Pinpoint the cell where the given text exists, returning its (x, y) midpoint coordinate. 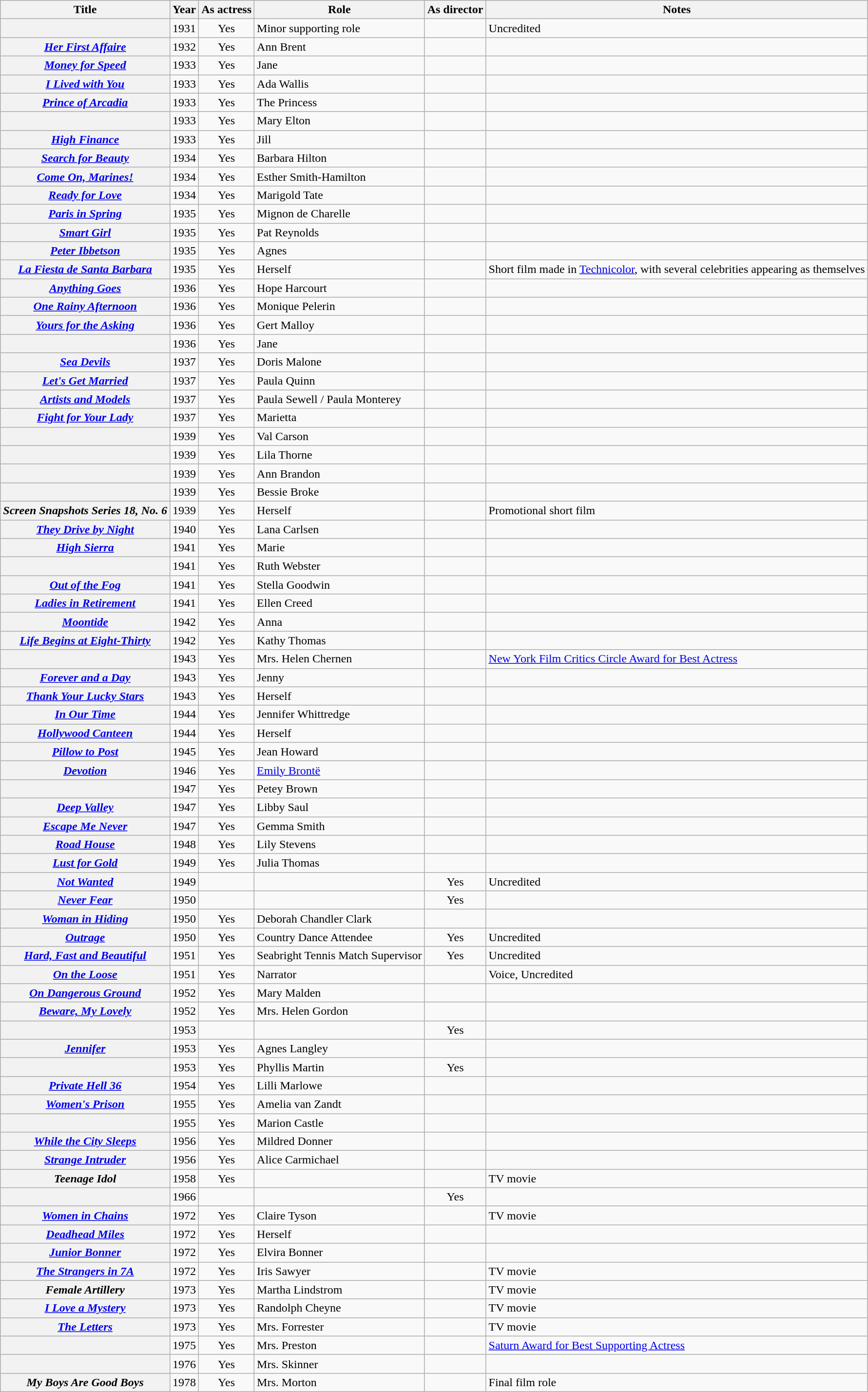
Marietta (340, 418)
The Princess (340, 102)
Paris in Spring (85, 213)
Role (340, 10)
Search for Beauty (85, 158)
Saturn Award for Best Supporting Actress (676, 1345)
Ellen Creed (340, 603)
Yours for the Asking (85, 325)
Devotion (85, 770)
Mary Elton (340, 121)
1940 (184, 529)
Minor supporting role (340, 28)
Hope Harcourt (340, 288)
Amelia van Zandt (340, 1104)
Junior Bonner (85, 1253)
1945 (184, 752)
Forever and a Day (85, 677)
Claire Tyson (340, 1216)
Marigold Tate (340, 195)
Smart Girl (85, 232)
Esther Smith-Hamilton (340, 176)
Mrs. Forrester (340, 1327)
Ann Brent (340, 47)
Sea Devils (85, 362)
Marion Castle (340, 1122)
Ann Brandon (340, 473)
Voice, Uncredited (676, 974)
Promotional short film (676, 510)
Gemma Smith (340, 826)
La Fiesta de Santa Barbara (85, 270)
Women in Chains (85, 1216)
Artists and Models (85, 399)
Mrs. Morton (340, 1382)
Lilli Marlowe (340, 1085)
Never Fear (85, 900)
Lila Thorne (340, 455)
Ready for Love (85, 195)
Mildred Donner (340, 1141)
Women's Prison (85, 1104)
Country Dance Attendee (340, 937)
Pat Reynolds (340, 232)
Female Artillery (85, 1290)
1931 (184, 28)
1946 (184, 770)
Fight for Your Lady (85, 418)
Emily Brontë (340, 770)
Doris Malone (340, 362)
Anna (340, 622)
Jennifer (85, 1048)
Final film role (676, 1382)
Out of the Fog (85, 585)
Elvira Bonner (340, 1253)
Outrage (85, 937)
Hard, Fast and Beautiful (85, 956)
Lily Stevens (340, 845)
They Drive by Night (85, 529)
Beware, My Lovely (85, 1011)
Gert Malloy (340, 325)
Bessie Broke (340, 492)
New York Film Critics Circle Award for Best Actress (676, 659)
1966 (184, 1197)
Her First Affaire (85, 47)
Money for Speed (85, 65)
1978 (184, 1382)
Mrs. Helen Chernen (340, 659)
High Sierra (85, 548)
Anything Goes (85, 288)
Phyllis Martin (340, 1067)
Marie (340, 548)
Short film made in Technicolor, with several celebrities appearing as themselves (676, 270)
The Letters (85, 1327)
Moontide (85, 622)
Randolph Cheyne (340, 1308)
Deep Valley (85, 807)
Stella Goodwin (340, 585)
Narrator (340, 974)
1976 (184, 1364)
1958 (184, 1179)
Julia Thomas (340, 863)
Pillow to Post (85, 752)
Woman in Hiding (85, 919)
Lust for Gold (85, 863)
1975 (184, 1345)
Prince of Arcadia (85, 102)
Jean Howard (340, 752)
Year (184, 10)
Life Begins at Eight-Thirty (85, 640)
Jill (340, 139)
Monique Pelerin (340, 307)
Road House (85, 845)
Paula Quinn (340, 381)
While the City Sleeps (85, 1141)
Private Hell 36 (85, 1085)
Screen Snapshots Series 18, No. 6 (85, 510)
Kathy Thomas (340, 640)
Come On, Marines! (85, 176)
Iris Sawyer (340, 1271)
1954 (184, 1085)
Hollywood Canteen (85, 733)
Val Carson (340, 436)
High Finance (85, 139)
On Dangerous Ground (85, 993)
Mrs. Preston (340, 1345)
Strange Intruder (85, 1160)
Notes (676, 10)
My Boys Are Good Boys (85, 1382)
Barbara Hilton (340, 158)
I Lived with You (85, 84)
Libby Saul (340, 807)
Ruth Webster (340, 566)
Deadhead Miles (85, 1234)
On the Loose (85, 974)
1932 (184, 47)
Alice Carmichael (340, 1160)
Peter Ibbetson (85, 251)
Agnes Langley (340, 1048)
Paula Sewell / Paula Monterey (340, 399)
Martha Lindstrom (340, 1290)
Title (85, 10)
The Strangers in 7A (85, 1271)
Agnes (340, 251)
Deborah Chandler Clark (340, 919)
As director (455, 10)
Ada Wallis (340, 84)
Mary Malden (340, 993)
Lana Carlsen (340, 529)
Petey Brown (340, 789)
Jennifer Whittredge (340, 715)
Jenny (340, 677)
Not Wanted (85, 882)
As actress (227, 10)
1948 (184, 845)
Mrs. Helen Gordon (340, 1011)
Mrs. Skinner (340, 1364)
Escape Me Never (85, 826)
Ladies in Retirement (85, 603)
In Our Time (85, 715)
Teenage Idol (85, 1179)
Let's Get Married (85, 381)
One Rainy Afternoon (85, 307)
I Love a Mystery (85, 1308)
Thank Your Lucky Stars (85, 696)
Mignon de Charelle (340, 213)
Seabright Tennis Match Supervisor (340, 956)
